Detect which cell encompasses the target text, then output its [X, Y] center coordinate. 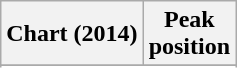
Peakposition [189, 34]
Chart (2014) [72, 34]
